Locate the cell with the specified text and output its (X, Y) center coordinate. 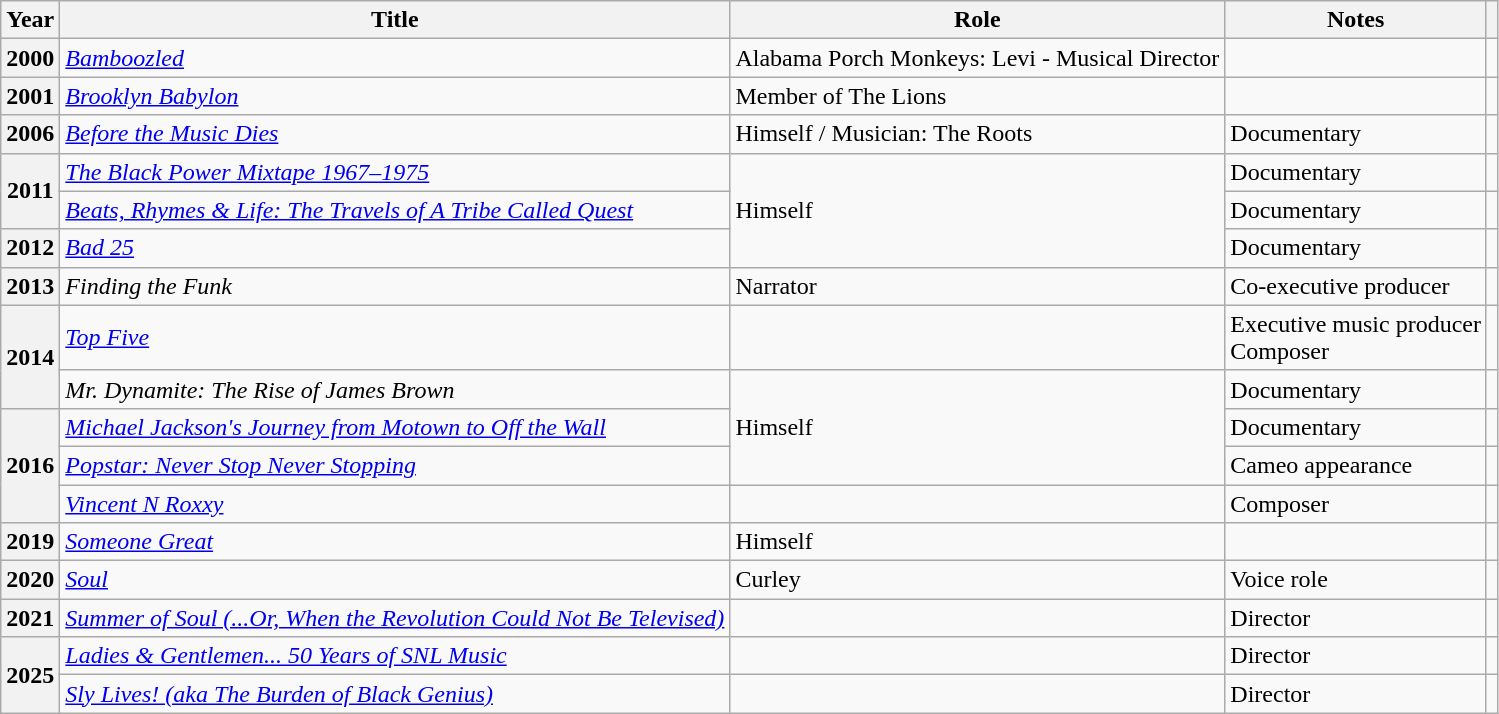
Before the Music Dies (395, 134)
2000 (30, 58)
Vincent N Roxxy (395, 503)
Finding the Funk (395, 286)
Year (30, 20)
Title (395, 20)
2019 (30, 542)
Himself / Musician: The Roots (978, 134)
Curley (978, 580)
Popstar: Never Stop Never Stopping (395, 465)
Voice role (1356, 580)
2011 (30, 191)
Someone Great (395, 542)
Member of The Lions (978, 96)
2006 (30, 134)
2012 (30, 248)
Soul (395, 580)
2014 (30, 356)
The Black Power Mixtape 1967–1975 (395, 172)
2020 (30, 580)
Bamboozled (395, 58)
Sly Lives! (aka The Burden of Black Genius) (395, 694)
Summer of Soul (...Or, When the Revolution Could Not Be Televised) (395, 618)
2025 (30, 675)
Ladies & Gentlemen... 50 Years of SNL Music (395, 656)
2013 (30, 286)
2001 (30, 96)
Co-executive producer (1356, 286)
Role (978, 20)
Alabama Porch Monkeys: Levi - Musical Director (978, 58)
2016 (30, 465)
Brooklyn Babylon (395, 96)
Mr. Dynamite: The Rise of James Brown (395, 389)
Michael Jackson's Journey from Motown to Off the Wall (395, 427)
Executive music producerComposer (1356, 338)
Bad 25 (395, 248)
2021 (30, 618)
Cameo appearance (1356, 465)
Top Five (395, 338)
Beats, Rhymes & Life: The Travels of A Tribe Called Quest (395, 210)
Composer (1356, 503)
Narrator (978, 286)
Notes (1356, 20)
